Detect which cell encompasses the target text, then output its (X, Y) center coordinate. 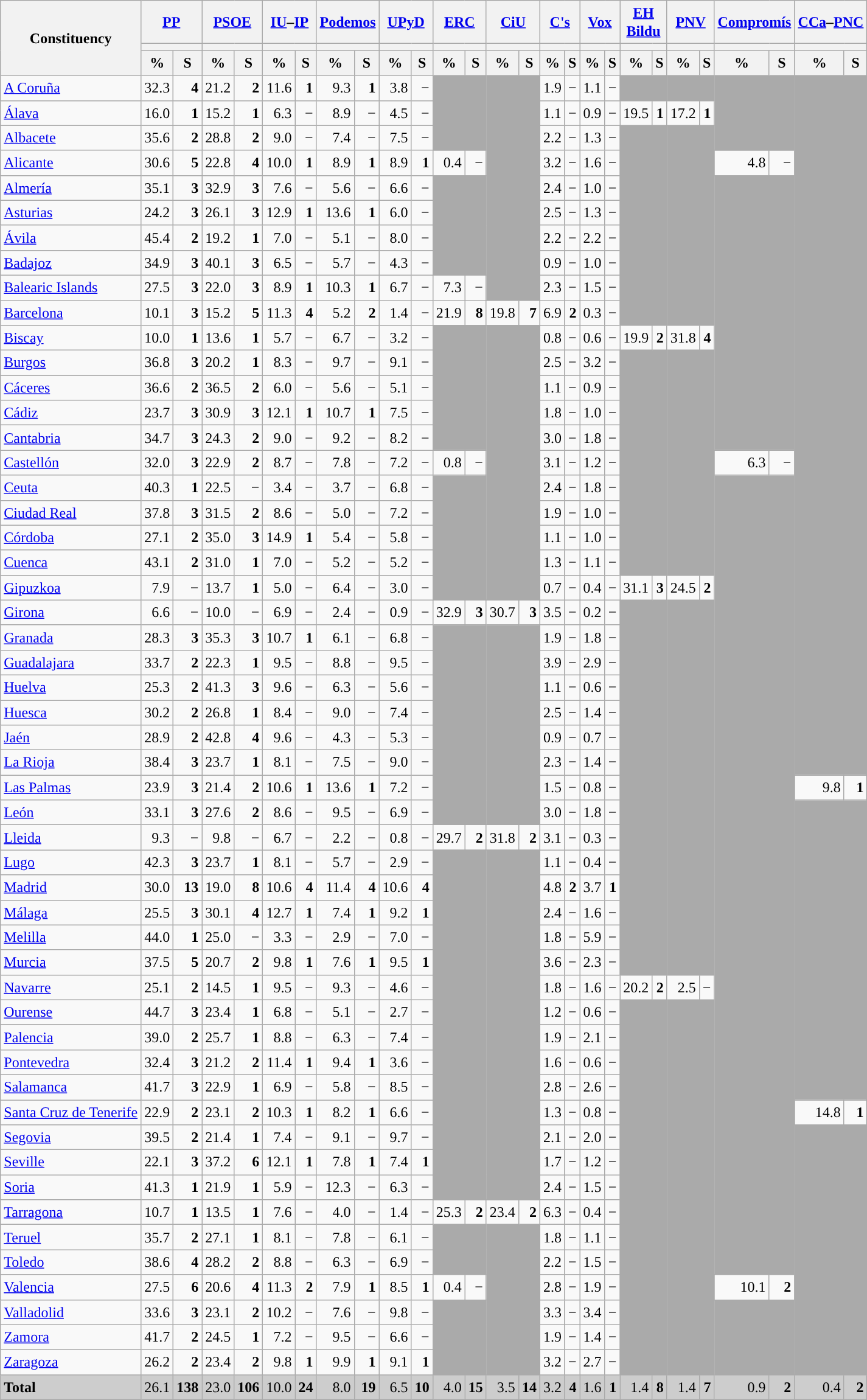
Guadalajara (71, 662)
9.4 (335, 1062)
4.6 (395, 987)
25.1 (157, 987)
30.0 (157, 887)
17.2 (683, 113)
13.7 (218, 588)
35.6 (157, 138)
26.8 (218, 712)
13.5 (218, 1212)
33.1 (157, 813)
Huesca (71, 712)
A Coruña (71, 88)
Zamora (71, 1337)
36.8 (157, 363)
Córdoba (71, 538)
Segovia (71, 1138)
Balearic Islands (71, 287)
14.9 (279, 538)
6.4 (335, 588)
Las Palmas (71, 787)
Soria (71, 1188)
14 (529, 1387)
UPyD (406, 22)
Jaén (71, 737)
34.9 (157, 263)
Podemos (348, 22)
30.2 (157, 712)
13 (187, 887)
Navarre (71, 987)
38.6 (157, 1262)
12.3 (335, 1188)
42.8 (218, 737)
PNV (691, 22)
30.7 (503, 612)
19 (366, 1387)
33.6 (157, 1312)
39.0 (157, 1037)
25.5 (157, 913)
20.7 (218, 963)
22.0 (218, 287)
35.1 (157, 187)
31.5 (218, 512)
12.9 (279, 213)
19.9 (636, 338)
EH Bildu (644, 22)
25.0 (218, 937)
Salamanca (71, 1087)
IU–IP (290, 22)
138 (187, 1387)
La Rioja (71, 763)
Zaragoza (71, 1362)
19.8 (503, 313)
Granada (71, 638)
37.8 (157, 512)
44.0 (157, 937)
Cáceres (71, 388)
39.5 (157, 1138)
29.7 (449, 837)
Cantabria (71, 438)
22.8 (218, 163)
35.7 (157, 1238)
16.0 (157, 113)
CCa–PNC (831, 22)
3.8 (395, 88)
9.9 (335, 1362)
19.2 (218, 237)
8.3 (279, 363)
5.3 (395, 737)
4.5 (395, 113)
Albacete (71, 138)
Lleida (71, 837)
ERC (459, 22)
Asturias (71, 213)
Melilla (71, 937)
28.8 (218, 138)
106 (248, 1387)
34.7 (157, 438)
Burgos (71, 363)
7.3 (449, 287)
38.4 (157, 763)
30.6 (157, 163)
35.0 (218, 538)
10 (422, 1387)
23.0 (218, 1387)
40.3 (157, 488)
Compromís (754, 22)
11.6 (279, 88)
Tarragona (71, 1212)
15 (476, 1387)
PP (172, 22)
2.6 (593, 1087)
19.5 (636, 113)
CiU (513, 22)
Ciudad Real (71, 512)
2.0 (593, 1138)
8.7 (279, 462)
12.7 (279, 913)
Cádiz (71, 413)
27.6 (218, 813)
Álava (71, 113)
1.7 (552, 1162)
C's (560, 22)
19.0 (218, 887)
30.9 (218, 413)
10.2 (279, 1312)
14.5 (218, 987)
PSOE (232, 22)
Cuenca (71, 562)
24.2 (157, 213)
Girona (71, 612)
Ceuta (71, 488)
Murcia (71, 963)
24 (305, 1387)
33.7 (157, 662)
45.4 (157, 237)
5.4 (335, 538)
36.5 (218, 388)
Santa Cruz de Tenerife (71, 1112)
32.3 (157, 88)
Ávila (71, 237)
40.1 (218, 263)
8.4 (279, 712)
31.0 (218, 562)
Seville (71, 1162)
37.5 (157, 963)
León (71, 813)
20.6 (218, 1287)
Valencia (71, 1287)
Almería (71, 187)
23.9 (157, 787)
Toledo (71, 1262)
28.3 (157, 638)
36.6 (157, 388)
Biscay (71, 338)
26.2 (157, 1362)
22.3 (218, 662)
Castellón (71, 462)
25.7 (218, 1037)
Madrid (71, 887)
Teruel (71, 1238)
32.0 (157, 462)
Málaga (71, 913)
30.1 (218, 913)
31.1 (636, 588)
35.3 (218, 638)
Valladolid (71, 1312)
22.5 (218, 488)
Ourense (71, 1012)
32.4 (157, 1062)
43.1 (157, 562)
24.3 (218, 438)
Total (71, 1387)
Palencia (71, 1037)
28.2 (218, 1262)
Huelva (71, 688)
44.7 (157, 1012)
Constituency (71, 38)
Alicante (71, 163)
28.9 (157, 737)
14.8 (820, 1112)
Pontevedra (71, 1062)
Lugo (71, 863)
3.9 (552, 662)
0.2 (593, 612)
Barcelona (71, 313)
22.1 (157, 1162)
42.3 (157, 863)
Badajoz (71, 263)
Gipuzkoa (71, 588)
37.2 (218, 1162)
Vox (600, 22)
